Scan for the cell matching the given text and deliver its (x, y) coordinate at center. 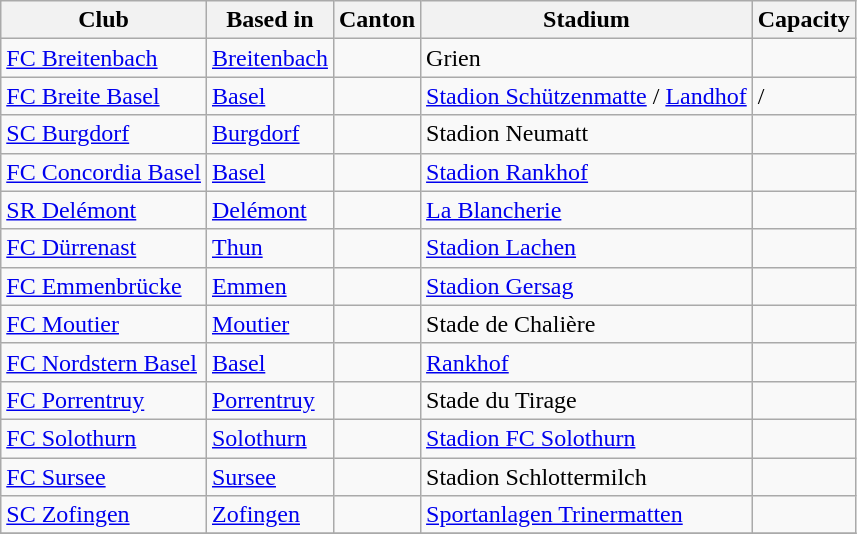
/ (804, 96)
FC Porrentruy (104, 400)
FC Nordstern Basel (104, 362)
Stade de Chalière (587, 324)
Grien (587, 58)
Moutier (270, 324)
Rankhof (587, 362)
Emmen (270, 286)
FC Moutier (104, 324)
FC Concordia Basel (104, 172)
Stadion FC Solothurn (587, 438)
FC Dürrenast (104, 248)
FC Sursee (104, 477)
Porrentruy (270, 400)
FC Breitenbach (104, 58)
FC Solothurn (104, 438)
Sportanlagen Trinermatten (587, 515)
Stade du Tirage (587, 400)
Stadion Rankhof (587, 172)
Stadion Schützenmatte / Landhof (587, 96)
SR Delémont (104, 210)
Stadion Schlottermilch (587, 477)
Capacity (804, 20)
La Blancherie (587, 210)
SC Burgdorf (104, 134)
Delémont (270, 210)
SC Zofingen (104, 515)
Stadion Lachen (587, 248)
Sursee (270, 477)
Canton (376, 20)
Burgdorf (270, 134)
Based in (270, 20)
Breitenbach (270, 58)
FC Breite Basel (104, 96)
Stadion Gersag (587, 286)
Stadium (587, 20)
Solothurn (270, 438)
Thun (270, 248)
Stadion Neumatt (587, 134)
Zofingen (270, 515)
Club (104, 20)
FC Emmenbrücke (104, 286)
